Provide the (x, y) coordinate of the cell's center where the given text is located.  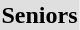
Seniors (40, 15)
